Extract the [X, Y] coordinate from the center of the cell holding the provided text.  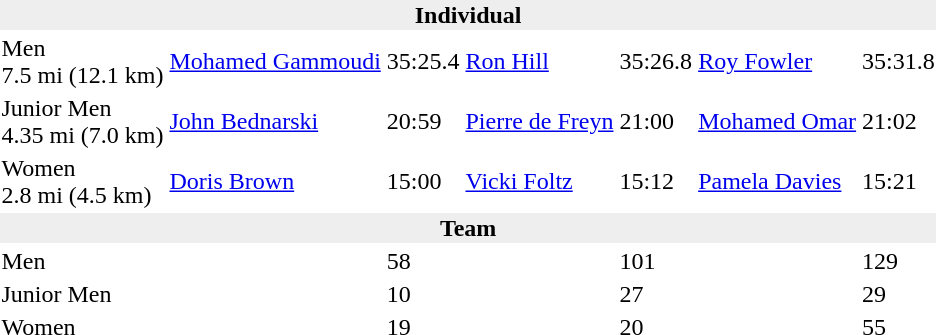
Roy Fowler [778, 62]
15:00 [423, 182]
Team [468, 228]
15:12 [656, 182]
35:26.8 [656, 62]
10 [423, 294]
Men [82, 261]
58 [423, 261]
Junior Men [82, 294]
35:25.4 [423, 62]
Vicki Foltz [540, 182]
20:59 [423, 122]
Pierre de Freyn [540, 122]
101 [656, 261]
27 [656, 294]
Men7.5 mi (12.1 km) [82, 62]
John Bednarski [275, 122]
Ron Hill [540, 62]
Pamela Davies [778, 182]
Doris Brown [275, 182]
Mohamed Gammoudi [275, 62]
Mohamed Omar [778, 122]
Women2.8 mi (4.5 km) [82, 182]
Individual [468, 15]
21:00 [656, 122]
Junior Men4.35 mi (7.0 km) [82, 122]
